Scan for the cell matching the given text and deliver its (x, y) coordinate at center. 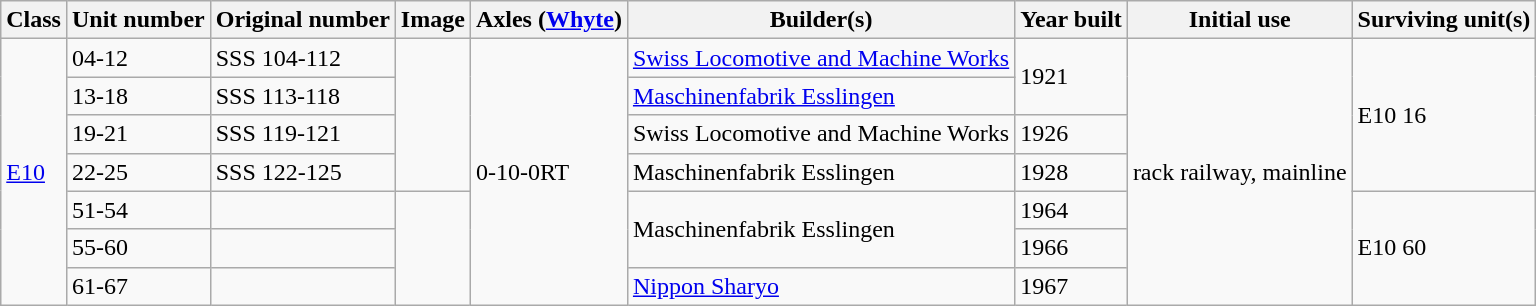
0-10-0RT (548, 172)
E10 (34, 172)
22-25 (138, 172)
Axles (Whyte) (548, 20)
Year built (1072, 20)
1967 (1072, 286)
E10 16 (1444, 115)
Builder(s) (820, 20)
51-54 (138, 210)
SSS 122-125 (302, 172)
SSS 113-118 (302, 96)
55-60 (138, 248)
1964 (1072, 210)
Surviving unit(s) (1444, 20)
1928 (1072, 172)
61-67 (138, 286)
04-12 (138, 58)
1921 (1072, 77)
Class (34, 20)
13-18 (138, 96)
Original number (302, 20)
19-21 (138, 134)
SSS 104-112 (302, 58)
E10 60 (1444, 248)
Unit number (138, 20)
Nippon Sharyo (820, 286)
1926 (1072, 134)
SSS 119-121 (302, 134)
Image (432, 20)
1966 (1072, 248)
Initial use (1240, 20)
rack railway, mainline (1240, 172)
